Find where the given text appears and provide that cell's center as (X, Y) coordinate. 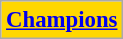
Champions (62, 20)
